Provide the (X, Y) coordinate of the cell's center where the given text is located.  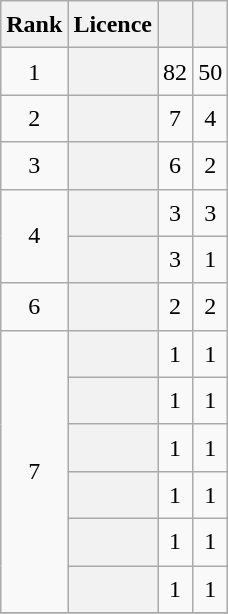
Licence (113, 24)
Rank (34, 24)
82 (176, 72)
50 (210, 72)
